For the text-containing cell, return its midpoint in [x, y] coordinate format. 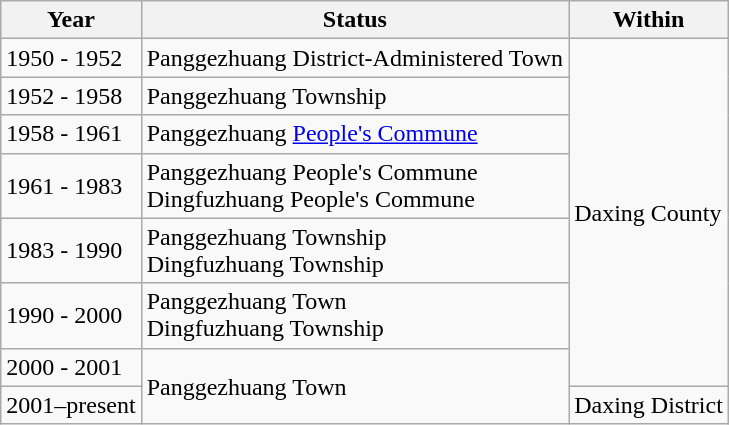
Within [649, 20]
1950 - 1952 [71, 58]
Daxing County [649, 212]
Year [71, 20]
2001–present [71, 405]
Panggezhuang TownDingfuzhuang Township [355, 316]
1952 - 1958 [71, 96]
Status [355, 20]
Panggezhuang Township [355, 96]
Panggezhuang People's Commune [355, 134]
2000 - 2001 [71, 367]
Panggezhuang TownshipDingfuzhuang Township [355, 250]
1961 - 1983 [71, 186]
Panggezhuang Town [355, 386]
1990 - 2000 [71, 316]
Panggezhuang People's CommuneDingfuzhuang People's Commune [355, 186]
Daxing District [649, 405]
Panggezhuang District-Administered Town [355, 58]
1983 - 1990 [71, 250]
1958 - 1961 [71, 134]
